Return the (x, y) coordinate for the center point of the cell that contains the specified text.  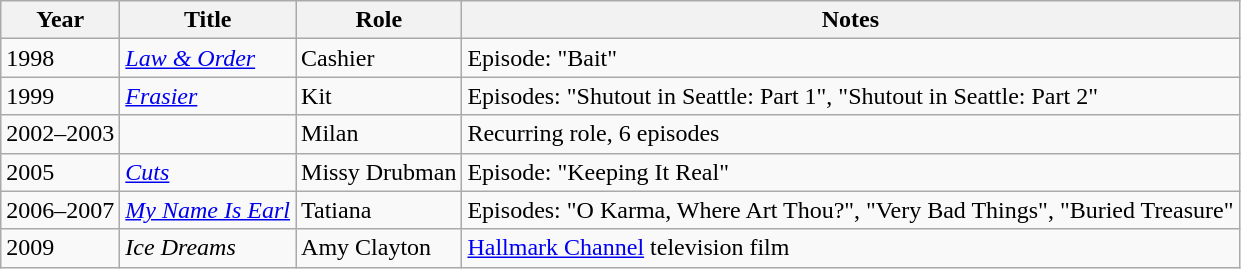
Episodes: "O Karma, Where Art Thou?", "Very Bad Things", "Buried Treasure" (850, 210)
Episode: "Bait" (850, 58)
Milan (379, 134)
Cashier (379, 58)
Amy Clayton (379, 248)
1998 (60, 58)
Year (60, 20)
Kit (379, 96)
2005 (60, 172)
Notes (850, 20)
Frasier (208, 96)
Episodes: "Shutout in Seattle: Part 1", "Shutout in Seattle: Part 2" (850, 96)
Hallmark Channel television film (850, 248)
Law & Order (208, 58)
Cuts (208, 172)
My Name Is Earl (208, 210)
2002–2003 (60, 134)
1999 (60, 96)
Recurring role, 6 episodes (850, 134)
Missy Drubman (379, 172)
2009 (60, 248)
Role (379, 20)
Title (208, 20)
Episode: "Keeping It Real" (850, 172)
Ice Dreams (208, 248)
2006–2007 (60, 210)
Tatiana (379, 210)
